Scan for the cell matching the given text and deliver its (x, y) coordinate at center. 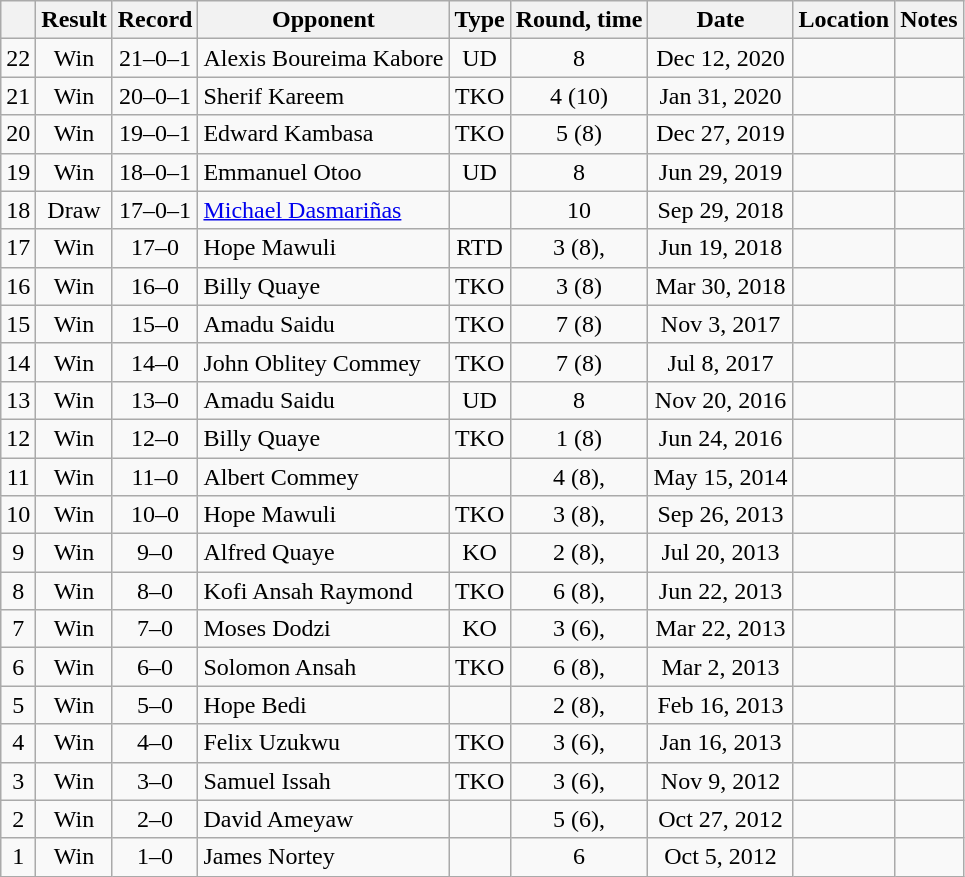
4 (8), (579, 477)
13–0 (155, 400)
16 (18, 286)
Jul 8, 2017 (720, 362)
May 15, 2014 (720, 477)
17–0 (155, 248)
21–0–1 (155, 58)
John Oblitey Commey (324, 362)
Sep 26, 2013 (720, 515)
Alexis Boureima Kabore (324, 58)
Jun 19, 2018 (720, 248)
Dec 27, 2019 (720, 134)
Emmanuel Otoo (324, 172)
18 (18, 210)
Round, time (579, 20)
4 (18, 743)
9–0 (155, 553)
17–0–1 (155, 210)
14–0 (155, 362)
3–0 (155, 781)
15 (18, 324)
22 (18, 58)
Date (720, 20)
1–0 (155, 857)
5 (6), (579, 819)
11–0 (155, 477)
20 (18, 134)
Edward Kambasa (324, 134)
5 (8) (579, 134)
Felix Uzukwu (324, 743)
Mar 22, 2013 (720, 629)
Location (844, 20)
14 (18, 362)
Nov 3, 2017 (720, 324)
7–0 (155, 629)
1 (18, 857)
Draw (74, 210)
Nov 20, 2016 (720, 400)
Feb 16, 2013 (720, 705)
4 (10) (579, 96)
Jan 31, 2020 (720, 96)
10–0 (155, 515)
Sherif Kareem (324, 96)
18–0–1 (155, 172)
Opponent (324, 20)
19–0–1 (155, 134)
12–0 (155, 438)
Nov 9, 2012 (720, 781)
Moses Dodzi (324, 629)
Solomon Ansah (324, 667)
Jan 16, 2013 (720, 743)
2 (18, 819)
8–0 (155, 591)
Alfred Quaye (324, 553)
19 (18, 172)
David Ameyaw (324, 819)
12 (18, 438)
Dec 12, 2020 (720, 58)
Record (155, 20)
3 (18, 781)
Jun 22, 2013 (720, 591)
Michael Dasmariñas (324, 210)
6–0 (155, 667)
Notes (929, 20)
Mar 2, 2013 (720, 667)
5 (18, 705)
Oct 27, 2012 (720, 819)
20–0–1 (155, 96)
16–0 (155, 286)
4–0 (155, 743)
11 (18, 477)
Hope Bedi (324, 705)
Albert Commey (324, 477)
17 (18, 248)
Sep 29, 2018 (720, 210)
5–0 (155, 705)
Jun 29, 2019 (720, 172)
13 (18, 400)
James Nortey (324, 857)
21 (18, 96)
Jun 24, 2016 (720, 438)
15–0 (155, 324)
2–0 (155, 819)
Result (74, 20)
1 (8) (579, 438)
7 (18, 629)
Mar 30, 2018 (720, 286)
RTD (480, 248)
Samuel Issah (324, 781)
Oct 5, 2012 (720, 857)
9 (18, 553)
Type (480, 20)
Jul 20, 2013 (720, 553)
Kofi Ansah Raymond (324, 591)
3 (8) (579, 286)
